Locate the cell with the specified text and output its [x, y] center coordinate. 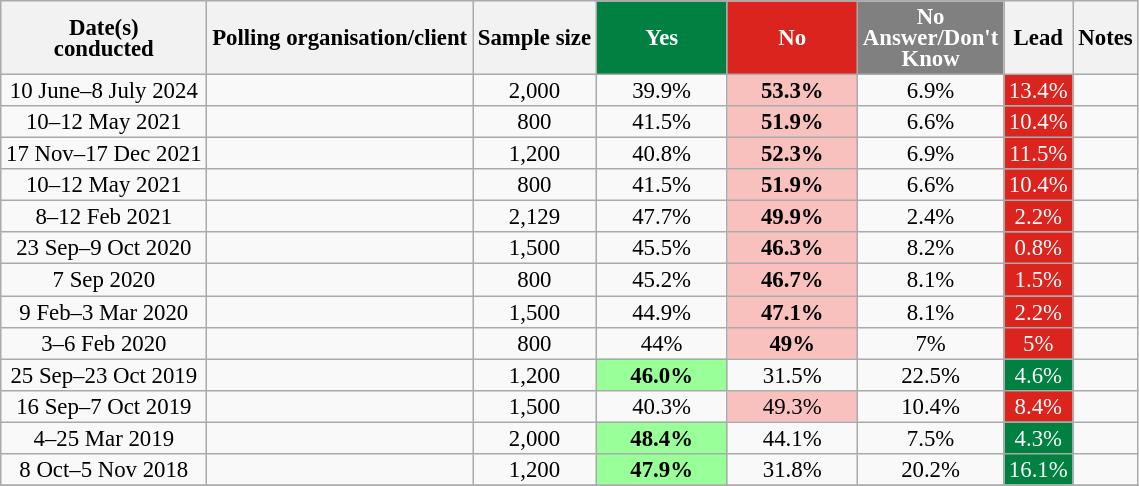
49.9% [792, 217]
40.3% [662, 406]
0.8% [1038, 248]
2.4% [931, 217]
16 Sep–7 Oct 2019 [104, 406]
44.9% [662, 312]
46.3% [792, 248]
Yes [662, 38]
25 Sep–23 Oct 2019 [104, 375]
7 Sep 2020 [104, 280]
1.5% [1038, 280]
48.4% [662, 438]
22.5% [931, 375]
45.5% [662, 248]
31.5% [792, 375]
8–12 Feb 2021 [104, 217]
52.3% [792, 154]
46.7% [792, 280]
Date(s)conducted [104, 38]
No [792, 38]
49.3% [792, 406]
7% [931, 343]
10 June–8 July 2024 [104, 91]
3–6 Feb 2020 [104, 343]
8.2% [931, 248]
45.2% [662, 280]
No Answer/Don't Know [931, 38]
16.1% [1038, 470]
7.5% [931, 438]
2,129 [534, 217]
39.9% [662, 91]
46.0% [662, 375]
47.9% [662, 470]
47.1% [792, 312]
Lead [1038, 38]
8.4% [1038, 406]
8 Oct–5 Nov 2018 [104, 470]
4.3% [1038, 438]
44% [662, 343]
Notes [1106, 38]
44.1% [792, 438]
4–25 Mar 2019 [104, 438]
47.7% [662, 217]
9 Feb–3 Mar 2020 [104, 312]
20.2% [931, 470]
Polling organisation/client [340, 38]
11.5% [1038, 154]
5% [1038, 343]
Sample size [534, 38]
17 Nov–17 Dec 2021 [104, 154]
49% [792, 343]
4.6% [1038, 375]
40.8% [662, 154]
53.3% [792, 91]
23 Sep–9 Oct 2020 [104, 248]
31.8% [792, 470]
13.4% [1038, 91]
